Capture the cell that displays the provided text and extract its (x, y) central coordinate. 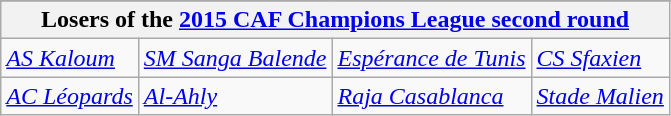
Al-Ahly (235, 96)
Losers of the 2015 CAF Champions League second round (336, 20)
SM Sanga Balende (235, 58)
Raja Casablanca (432, 96)
AS Kaloum (70, 58)
Stade Malien (600, 96)
AC Léopards (70, 96)
Espérance de Tunis (432, 58)
CS Sfaxien (600, 58)
